Extract the (X, Y) coordinate from the center of the cell holding the provided text.  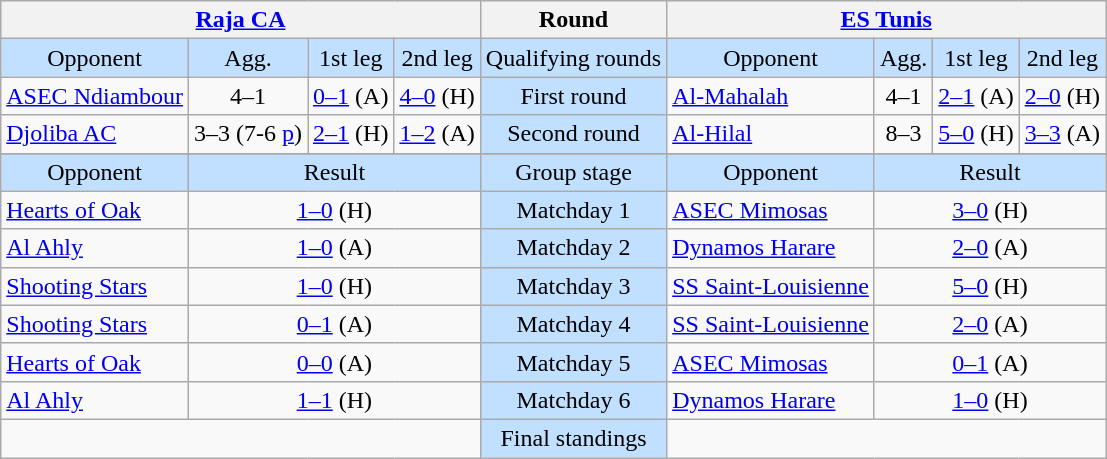
Qualifying rounds (573, 58)
3–3 (7-6 p) (248, 134)
2–0 (H) (1062, 96)
Final standings (573, 438)
Round (573, 20)
2–1 (H) (351, 134)
Al-Mahalah (771, 96)
1–0 (A) (334, 248)
Djoliba AC (95, 134)
Matchday 1 (573, 210)
2–1 (A) (976, 96)
Matchday 5 (573, 362)
First round (573, 96)
Group stage (573, 172)
Matchday 4 (573, 324)
ASEC Ndiambour (95, 96)
3–0 (H) (990, 210)
1–2 (A) (437, 134)
ES Tunis (886, 20)
Al-Hilal (771, 134)
4–0 (H) (437, 96)
3–3 (A) (1062, 134)
Second round (573, 134)
1–1 (H) (334, 400)
Matchday 3 (573, 286)
Matchday 6 (573, 400)
8–3 (903, 134)
Matchday 2 (573, 248)
0–0 (A) (334, 362)
Raja CA (241, 20)
